For the text-containing cell, return its midpoint in (X, Y) coordinate format. 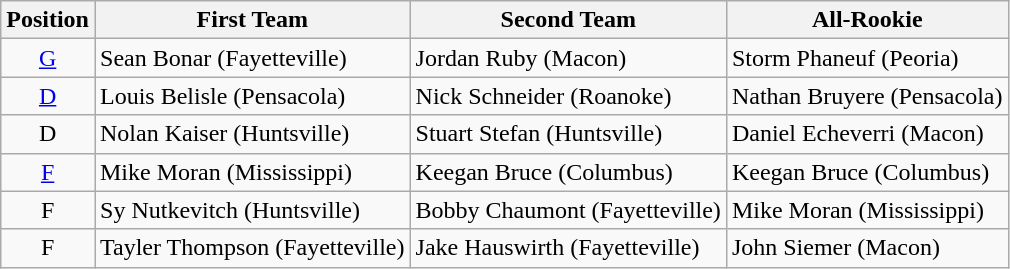
John Siemer (Macon) (867, 248)
Jake Hauswirth (Fayetteville) (568, 248)
G (48, 58)
Stuart Stefan (Huntsville) (568, 134)
Tayler Thompson (Fayetteville) (252, 248)
First Team (252, 20)
All-Rookie (867, 20)
Nathan Bruyere (Pensacola) (867, 96)
Nolan Kaiser (Huntsville) (252, 134)
Sy Nutkevitch (Huntsville) (252, 210)
Louis Belisle (Pensacola) (252, 96)
Storm Phaneuf (Peoria) (867, 58)
Bobby Chaumont (Fayetteville) (568, 210)
Sean Bonar (Fayetteville) (252, 58)
Second Team (568, 20)
Position (48, 20)
Nick Schneider (Roanoke) (568, 96)
Daniel Echeverri (Macon) (867, 134)
Jordan Ruby (Macon) (568, 58)
